From the cell containing the given text, extract its center point as (x, y) coordinate. 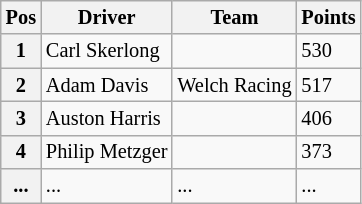
Adam Davis (106, 85)
530 (329, 51)
Auston Harris (106, 118)
4 (21, 152)
Points (329, 17)
Pos (21, 17)
3 (21, 118)
Driver (106, 17)
1 (21, 51)
Carl Skerlong (106, 51)
Philip Metzger (106, 152)
Team (234, 17)
373 (329, 152)
406 (329, 118)
2 (21, 85)
Welch Racing (234, 85)
517 (329, 85)
